Return the (X, Y) coordinate for the center point of the cell that contains the specified text.  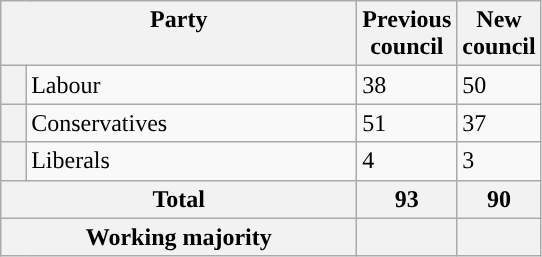
37 (499, 123)
Liberals (192, 161)
Working majority (179, 237)
4 (407, 161)
Party (179, 34)
90 (499, 199)
Labour (192, 85)
38 (407, 85)
3 (499, 161)
50 (499, 85)
New council (499, 34)
Previous council (407, 34)
51 (407, 123)
Total (179, 199)
93 (407, 199)
Conservatives (192, 123)
